Determine the [x, y] coordinate at the center of the cell enclosing the given text.  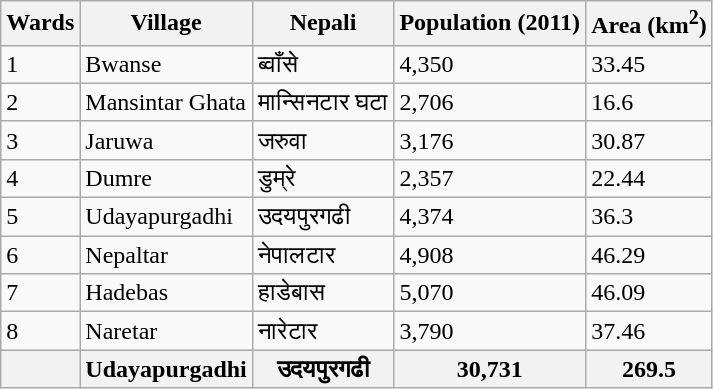
30.87 [650, 140]
22.44 [650, 178]
Nepaltar [166, 255]
Village [166, 24]
4,350 [490, 64]
नारेटार [323, 331]
4,374 [490, 217]
Population (2011) [490, 24]
Mansintar Ghata [166, 102]
Wards [40, 24]
Hadebas [166, 293]
36.3 [650, 217]
2,357 [490, 178]
3,790 [490, 331]
7 [40, 293]
6 [40, 255]
1 [40, 64]
37.46 [650, 331]
16.6 [650, 102]
डुम्रे [323, 178]
Naretar [166, 331]
5 [40, 217]
मान्सिनटार घटा [323, 102]
269.5 [650, 369]
8 [40, 331]
4 [40, 178]
2 [40, 102]
Dumre [166, 178]
4,908 [490, 255]
ब्वाँसे [323, 64]
46.29 [650, 255]
Nepali [323, 24]
46.09 [650, 293]
2,706 [490, 102]
जरुवा [323, 140]
3,176 [490, 140]
Bwanse [166, 64]
3 [40, 140]
30,731 [490, 369]
नेपालटार [323, 255]
Area (km2) [650, 24]
33.45 [650, 64]
Jaruwa [166, 140]
हाडेबास [323, 293]
5,070 [490, 293]
